Locate the cell with the specified text and output its (X, Y) center coordinate. 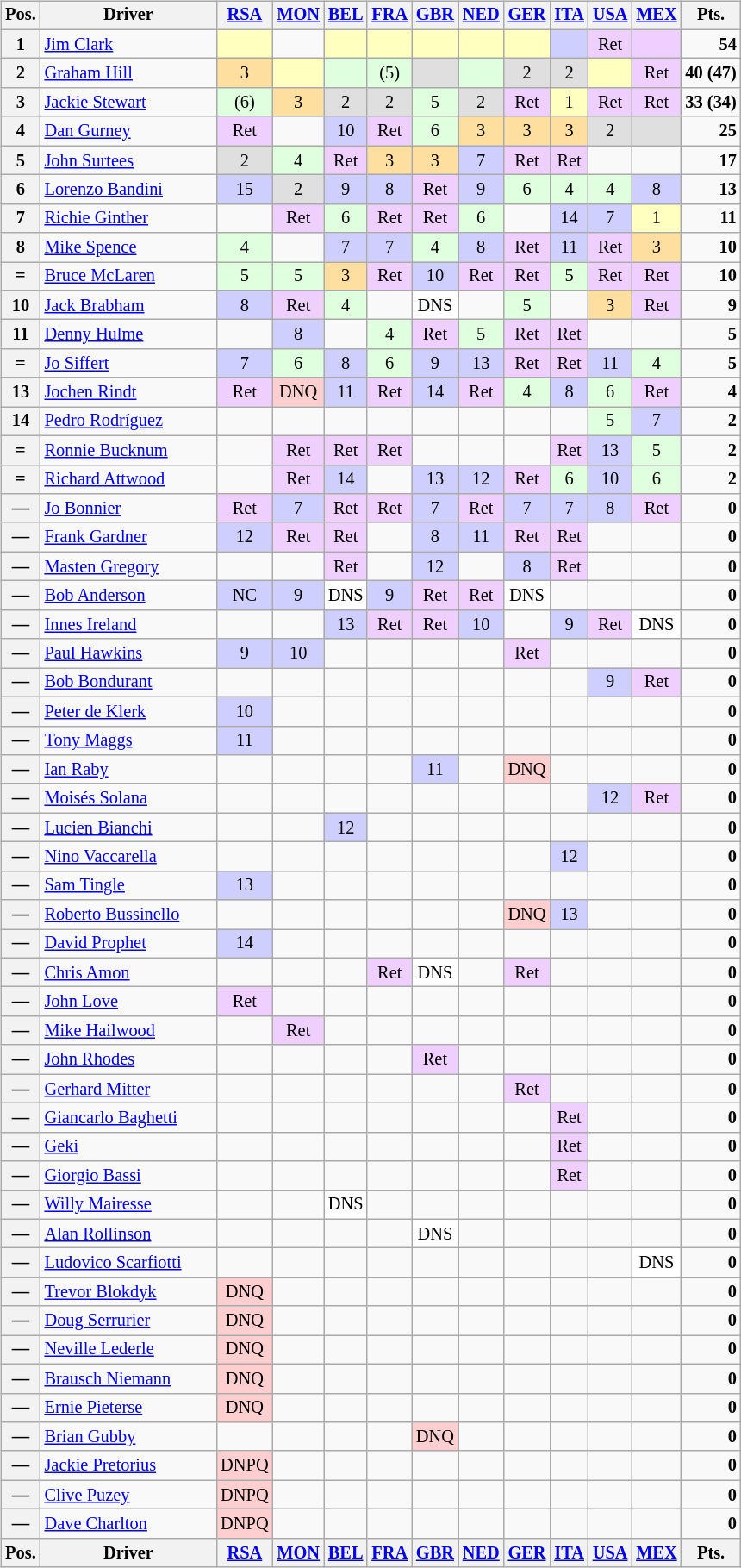
Brausch Niemann (129, 1378)
Ludovico Scarfiotti (129, 1263)
Gerhard Mitter (129, 1089)
Masten Gregory (129, 566)
40 (47) (712, 73)
15 (245, 190)
Bob Bondurant (129, 683)
John Surtees (129, 160)
Doug Serrurier (129, 1321)
Jackie Pretorius (129, 1465)
NC (245, 596)
Bob Anderson (129, 596)
Giorgio Bassi (129, 1176)
Sam Tingle (129, 885)
Geki (129, 1146)
David Prophet (129, 944)
Jochen Rindt (129, 392)
Richie Ginther (129, 218)
Ian Raby (129, 770)
Jo Siffert (129, 364)
Jackie Stewart (129, 103)
Trevor Blokdyk (129, 1292)
Graham Hill (129, 73)
Lucien Bianchi (129, 828)
Roberto Bussinello (129, 915)
Tony Maggs (129, 740)
Dan Gurney (129, 131)
54 (712, 44)
Jo Bonnier (129, 509)
Giancarlo Baghetti (129, 1118)
Clive Puzey (129, 1495)
John Love (129, 1002)
Paul Hawkins (129, 653)
Ronnie Bucknum (129, 450)
Nino Vaccarella (129, 857)
Chris Amon (129, 972)
John Rhodes (129, 1059)
17 (712, 160)
Frank Gardner (129, 537)
Richard Attwood (129, 479)
25 (712, 131)
Jack Brabham (129, 305)
Neville Lederle (129, 1350)
(6) (245, 103)
Ernie Pieterse (129, 1408)
Alan Rollinson (129, 1234)
(5) (389, 73)
Bruce McLaren (129, 277)
Dave Charlton (129, 1524)
33 (34) (712, 103)
Innes Ireland (129, 624)
Mike Hailwood (129, 1031)
Lorenzo Bandini (129, 190)
Willy Mairesse (129, 1205)
Mike Spence (129, 247)
Peter de Klerk (129, 711)
Denny Hulme (129, 334)
Moisés Solana (129, 798)
Brian Gubby (129, 1437)
Pedro Rodríguez (129, 422)
Jim Clark (129, 44)
